Search for the cell housing the specified text and yield its [X, Y] center coordinate. 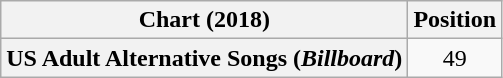
Chart (2018) [204, 20]
49 [455, 58]
US Adult Alternative Songs (Billboard) [204, 58]
Position [455, 20]
